Pinpoint the cell where the given text exists, returning its (x, y) midpoint coordinate. 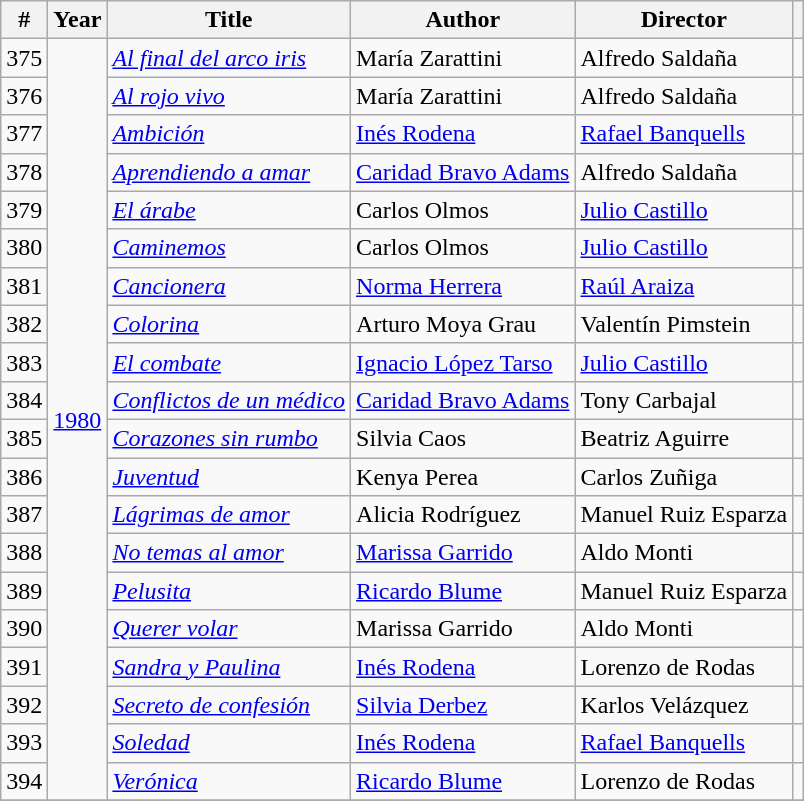
Kenya Perea (463, 477)
Silvia Derbez (463, 705)
Year (78, 20)
Ambición (229, 134)
Tony Carbajal (684, 400)
390 (24, 629)
391 (24, 667)
377 (24, 134)
El árabe (229, 210)
Corazones sin rumbo (229, 438)
387 (24, 515)
378 (24, 172)
393 (24, 743)
El combate (229, 362)
380 (24, 248)
Ignacio López Tarso (463, 362)
Verónica (229, 781)
# (24, 20)
Querer volar (229, 629)
Caminemos (229, 248)
Arturo Moya Grau (463, 324)
394 (24, 781)
Silvia Caos (463, 438)
Title (229, 20)
Soledad (229, 743)
Aprendiendo a amar (229, 172)
Raúl Araiza (684, 286)
Valentín Pimstein (684, 324)
381 (24, 286)
Conflictos de un médico (229, 400)
388 (24, 553)
Alicia Rodríguez (463, 515)
Cancionera (229, 286)
382 (24, 324)
Director (684, 20)
Lágrimas de amor (229, 515)
384 (24, 400)
Sandra y Paulina (229, 667)
Secreto de confesión (229, 705)
383 (24, 362)
Norma Herrera (463, 286)
Juventud (229, 477)
Al final del arco iris (229, 58)
Beatriz Aguirre (684, 438)
1980 (78, 420)
Al rojo vivo (229, 96)
375 (24, 58)
Colorina (229, 324)
379 (24, 210)
No temas al amor (229, 553)
376 (24, 96)
389 (24, 591)
Author (463, 20)
392 (24, 705)
Karlos Velázquez (684, 705)
Carlos Zuñiga (684, 477)
Pelusita (229, 591)
385 (24, 438)
386 (24, 477)
